For the text-containing cell, return its midpoint in (X, Y) coordinate format. 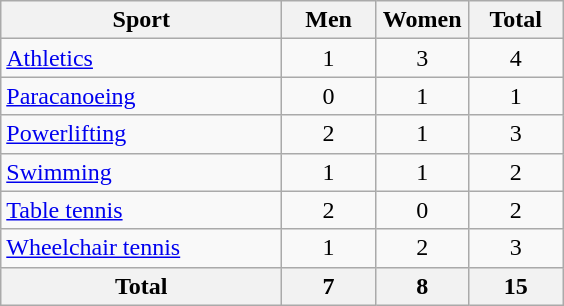
7 (329, 286)
Powerlifting (142, 134)
Athletics (142, 58)
Men (329, 20)
Wheelchair tennis (142, 248)
Swimming (142, 172)
Women (422, 20)
4 (516, 58)
8 (422, 286)
Sport (142, 20)
15 (516, 286)
Paracanoeing (142, 96)
Table tennis (142, 210)
